Provide the [X, Y] coordinate of the cell's center where the given text is located.  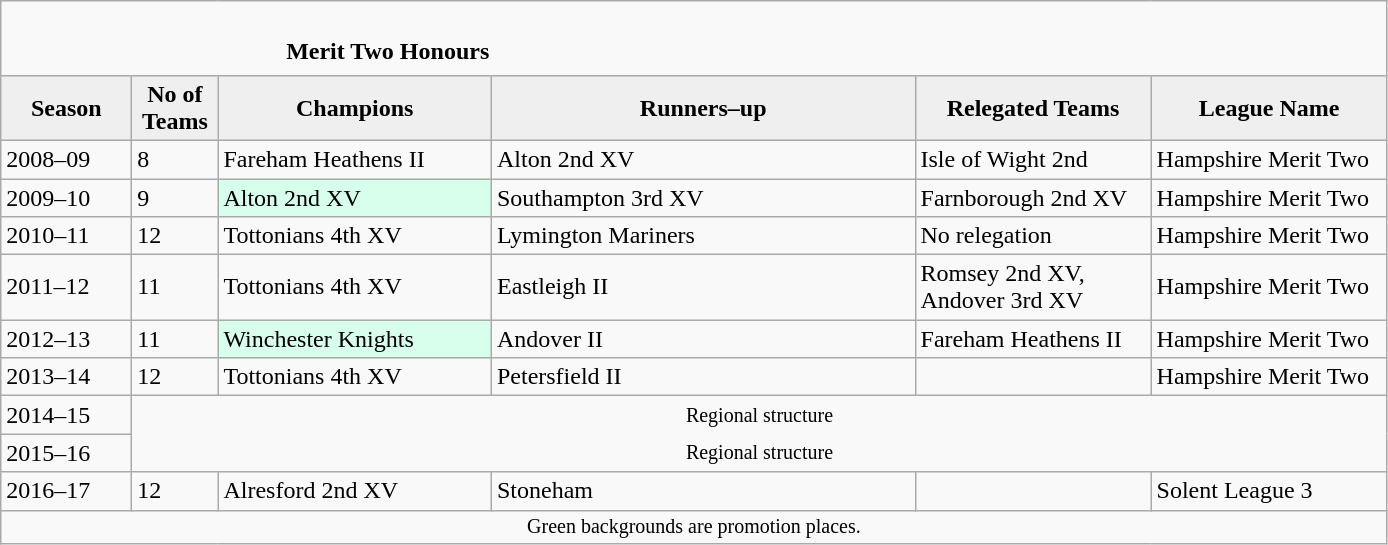
No relegation [1033, 236]
Petersfield II [703, 377]
Relegated Teams [1033, 108]
Eastleigh II [703, 288]
Andover II [703, 339]
Runners–up [703, 108]
Stoneham [703, 491]
8 [175, 159]
2013–14 [66, 377]
Southampton 3rd XV [703, 197]
Winchester Knights [355, 339]
Season [66, 108]
Isle of Wight 2nd [1033, 159]
Champions [355, 108]
2009–10 [66, 197]
Romsey 2nd XV, Andover 3rd XV [1033, 288]
Green backgrounds are promotion places. [694, 526]
Alresford 2nd XV [355, 491]
2008–09 [66, 159]
2012–13 [66, 339]
Solent League 3 [1269, 491]
2010–11 [66, 236]
2011–12 [66, 288]
Lymington Mariners [703, 236]
9 [175, 197]
League Name [1269, 108]
2016–17 [66, 491]
No of Teams [175, 108]
2014–15 [66, 415]
2015–16 [66, 453]
Farnborough 2nd XV [1033, 197]
